For the text-containing cell, return its midpoint in [X, Y] coordinate format. 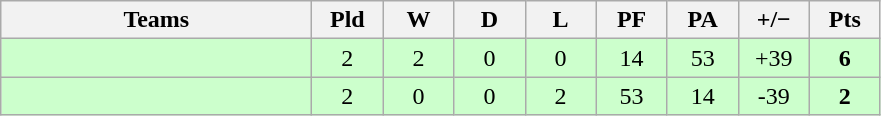
D [490, 20]
PA [702, 20]
Pld [348, 20]
W [418, 20]
L [560, 20]
-39 [774, 96]
PF [632, 20]
Pts [844, 20]
+/− [774, 20]
+39 [774, 58]
6 [844, 58]
Teams [156, 20]
